For the text-containing cell, return its midpoint in (x, y) coordinate format. 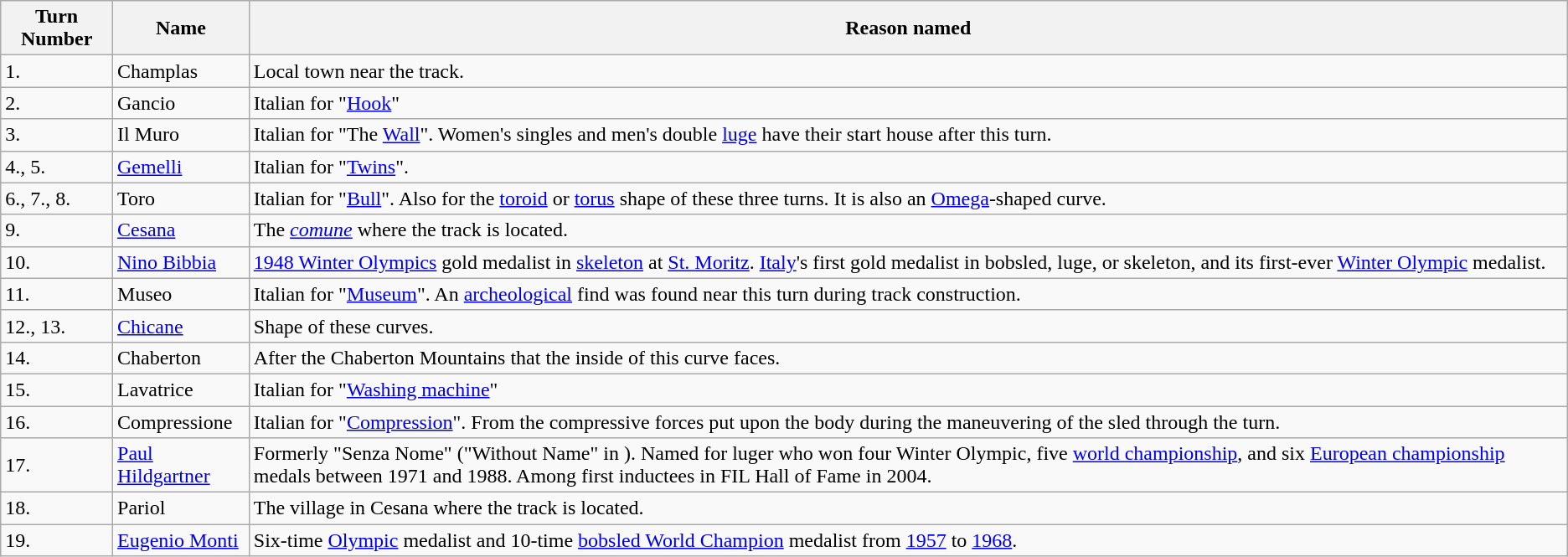
17. (57, 466)
Italian for "Compression". From the compressive forces put upon the body during the maneuvering of the sled through the turn. (908, 421)
9. (57, 230)
Museo (181, 294)
Toro (181, 199)
Gemelli (181, 167)
1. (57, 71)
Six-time Olympic medalist and 10-time bobsled World Champion medalist from 1957 to 1968. (908, 540)
Italian for "Museum". An archeological find was found near this turn during track construction. (908, 294)
19. (57, 540)
Gancio (181, 103)
Italian for "Twins". (908, 167)
Chicane (181, 326)
6., 7., 8. (57, 199)
The comune where the track is located. (908, 230)
10. (57, 262)
After the Chaberton Mountains that the inside of this curve faces. (908, 358)
15. (57, 389)
Paul Hildgartner (181, 466)
4., 5. (57, 167)
Name (181, 28)
Italian for "Hook" (908, 103)
Champlas (181, 71)
Eugenio Monti (181, 540)
Local town near the track. (908, 71)
Italian for "Washing machine" (908, 389)
14. (57, 358)
Lavatrice (181, 389)
Pariol (181, 508)
3. (57, 135)
Shape of these curves. (908, 326)
Italian for "The Wall". Women's singles and men's double luge have their start house after this turn. (908, 135)
12., 13. (57, 326)
16. (57, 421)
11. (57, 294)
Il Muro (181, 135)
Cesana (181, 230)
Italian for "Bull". Also for the toroid or torus shape of these three turns. It is also an Omega-shaped curve. (908, 199)
2. (57, 103)
Reason named (908, 28)
18. (57, 508)
Turn Number (57, 28)
Nino Bibbia (181, 262)
The village in Cesana where the track is located. (908, 508)
Compressione (181, 421)
Chaberton (181, 358)
